Provide the [x, y] coordinate of the cell's center where the given text is located.  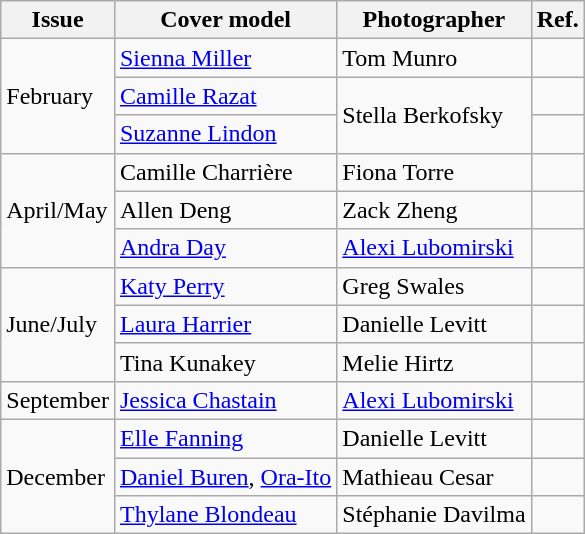
Andra Day [225, 248]
Allen Deng [225, 210]
Laura Harrier [225, 324]
June/July [58, 324]
Sienna Miller [225, 58]
Zack Zheng [434, 210]
Elle Fanning [225, 438]
Stella Berkofsky [434, 115]
Stéphanie Davilma [434, 515]
Photographer [434, 20]
Greg Swales [434, 286]
Melie Hirtz [434, 362]
Tina Kunakey [225, 362]
Tom Munro [434, 58]
Ref. [558, 20]
Cover model [225, 20]
Jessica Chastain [225, 400]
September [58, 400]
Thylane Blondeau [225, 515]
Suzanne Lindon [225, 134]
Issue [58, 20]
Daniel Buren, Ora-Ito [225, 477]
Camille Razat [225, 96]
December [58, 476]
Fiona Torre [434, 172]
April/May [58, 210]
Katy Perry [225, 286]
February [58, 96]
Camille Charrière [225, 172]
Mathieau Cesar [434, 477]
